For the text-containing cell, return its midpoint in (X, Y) coordinate format. 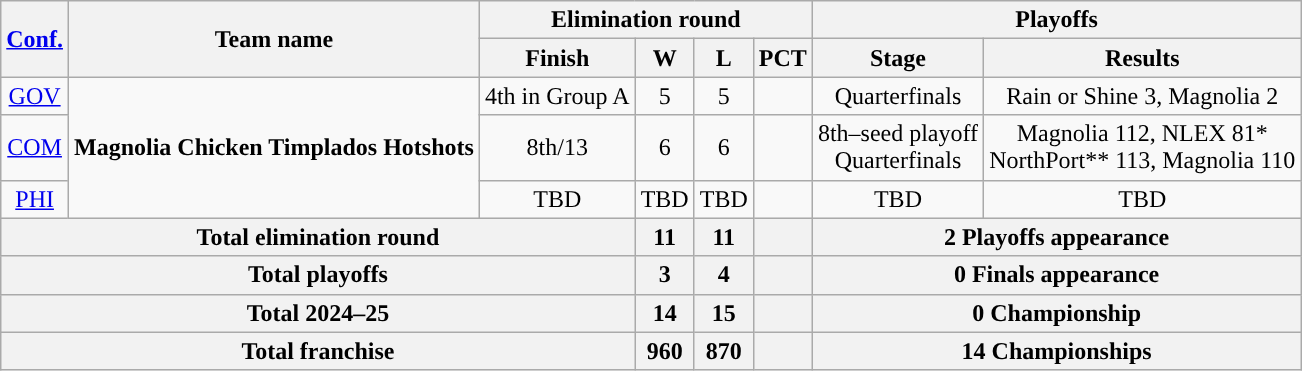
870 (724, 351)
W (664, 58)
Total 2024–25 (318, 313)
GOV (35, 96)
14 Championships (1056, 351)
3 (664, 275)
PHI (35, 199)
COM (35, 148)
Finish (557, 58)
4th in Group A (557, 96)
Quarterfinals (898, 96)
L (724, 58)
Rain or Shine 3, Magnolia 2 (1142, 96)
Total elimination round (318, 237)
Total franchise (318, 351)
14 (664, 313)
Team name (274, 39)
4 (724, 275)
Conf. (35, 39)
Magnolia 112, NLEX 81*NorthPort** 113, Magnolia 110 (1142, 148)
Total playoffs (318, 275)
2 Playoffs appearance (1056, 237)
8th/13 (557, 148)
0 Championship (1056, 313)
Results (1142, 58)
Magnolia Chicken Timplados Hotshots (274, 148)
15 (724, 313)
960 (664, 351)
8th–seed playoffQuarterfinals (898, 148)
Playoffs (1056, 20)
Stage (898, 58)
0 Finals appearance (1056, 275)
PCT (782, 58)
Elimination round (646, 20)
